Capture the cell that displays the provided text and extract its [X, Y] central coordinate. 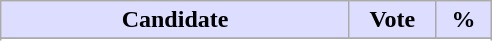
Vote [392, 20]
% [463, 20]
Candidate [176, 20]
